Return the (x, y) coordinate for the center point of the cell that contains the specified text.  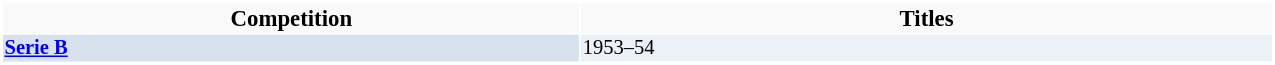
1953–54 (926, 48)
Titles (926, 18)
Competition (292, 18)
Serie B (292, 48)
